Detect which cell encompasses the target text, then output its (x, y) center coordinate. 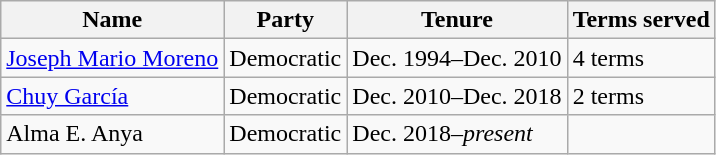
Terms served (641, 20)
Dec. 2018–present (457, 134)
Alma E. Anya (112, 134)
4 terms (641, 58)
Tenure (457, 20)
2 terms (641, 96)
Dec. 1994–Dec. 2010 (457, 58)
Chuy García (112, 96)
Party (286, 20)
Name (112, 20)
Dec. 2010–Dec. 2018 (457, 96)
Joseph Mario Moreno (112, 58)
